Detect which cell encompasses the target text, then output its [x, y] center coordinate. 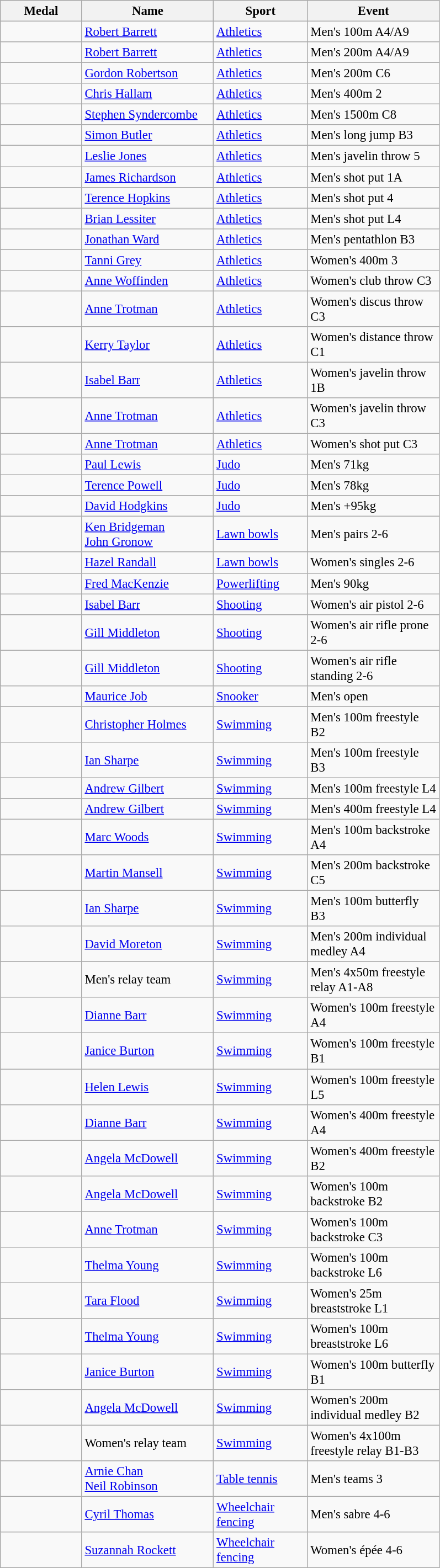
Martin Mansell [148, 873]
Women's 400m freestyle B2 [373, 1158]
Powerlifting [261, 583]
Brian Lessiter [148, 219]
Men's 1500m C8 [373, 115]
Women's relay team [148, 1444]
Ken Bridgeman John Gronow [148, 534]
Women's air rifle prone 2-6 [373, 632]
Snooker [261, 697]
Hazel Randall [148, 563]
Simon Butler [148, 135]
Stephen Syndercombe [148, 115]
Men's 400m freestyle L4 [373, 809]
Women's 400m freestyle A4 [373, 1123]
Men's 200m A4/A9 [373, 52]
Men's pairs 2-6 [373, 534]
Women's 100m backstroke L6 [373, 1265]
Women's javelin throw C3 [373, 416]
Women's 100m freestyle B1 [373, 1051]
Arnie Chan Neil Robinson [148, 1479]
Men's teams 3 [373, 1479]
Fred MacKenzie [148, 583]
Women's air pistol 2-6 [373, 604]
Sport [261, 11]
Christopher Holmes [148, 724]
Men's shot put L4 [373, 219]
Women's 100m freestyle A4 [373, 1016]
Men's 200m C6 [373, 73]
Women's 100m butterfly B1 [373, 1372]
David Moreton [148, 944]
Women's 400m 3 [373, 260]
Women's 25m breaststroke L1 [373, 1300]
Men's javelin throw 5 [373, 156]
Women's javelin throw 1B [373, 380]
Terence Hopkins [148, 198]
Leslie Jones [148, 156]
Men's shot put 4 [373, 198]
Men's 100m freestyle B2 [373, 724]
Gordon Robertson [148, 73]
Maurice Job [148, 697]
Marc Woods [148, 838]
Men's 200m backstroke C5 [373, 873]
Suzannah Rockett [148, 1550]
Men's 78kg [373, 486]
Women's club throw C3 [373, 281]
Men's 100m backstroke A4 [373, 838]
Chris Hallam [148, 94]
Women's 4x100m freestyle relay B1-B3 [373, 1444]
Women's 100m breaststroke L6 [373, 1337]
Men's relay team [148, 980]
Men's sabre 4-6 [373, 1514]
Anne Woffinden [148, 281]
Men's pentathlon B3 [373, 239]
Men's 400m 2 [373, 94]
Paul Lewis [148, 465]
Men's open [373, 697]
Women's 100m backstroke B2 [373, 1193]
Helen Lewis [148, 1087]
Men's long jump B3 [373, 135]
Men's 100m freestyle L4 [373, 788]
Women's shot put C3 [373, 444]
Men's 90kg [373, 583]
Men's 200m individual medley A4 [373, 944]
Women's 100m backstroke C3 [373, 1230]
Men's 71kg [373, 465]
Men's shot put 1A [373, 177]
Jonathan Ward [148, 239]
Women's 200m individual medley B2 [373, 1407]
Event [373, 11]
Terence Powell [148, 486]
Tara Flood [148, 1300]
Men's 4x50m freestyle relay A1-A8 [373, 980]
Kerry Taylor [148, 344]
Men's 100m butterfly B3 [373, 908]
Men's 100m freestyle B3 [373, 761]
Women's singles 2-6 [373, 563]
Cyril Thomas [148, 1514]
Tanni Grey [148, 260]
Women's air rifle standing 2-6 [373, 668]
Women's 100m freestyle L5 [373, 1087]
Table tennis [261, 1479]
David Hodgkins [148, 506]
Women's discus throw C3 [373, 309]
Men's 100m A4/A9 [373, 32]
Women's épée 4-6 [373, 1550]
Women's distance throw C1 [373, 344]
Men's +95kg [373, 506]
James Richardson [148, 177]
Medal [41, 11]
Name [148, 11]
